Extract the [x, y] coordinate from the center of the cell holding the provided text.  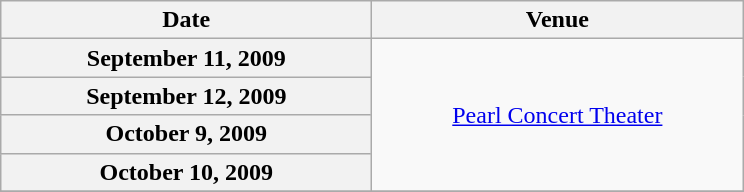
Venue [558, 20]
Pearl Concert Theater [558, 115]
October 9, 2009 [186, 134]
September 12, 2009 [186, 96]
September 11, 2009 [186, 58]
October 10, 2009 [186, 172]
Date [186, 20]
